Find where the given text appears and provide that cell's center as (X, Y) coordinate. 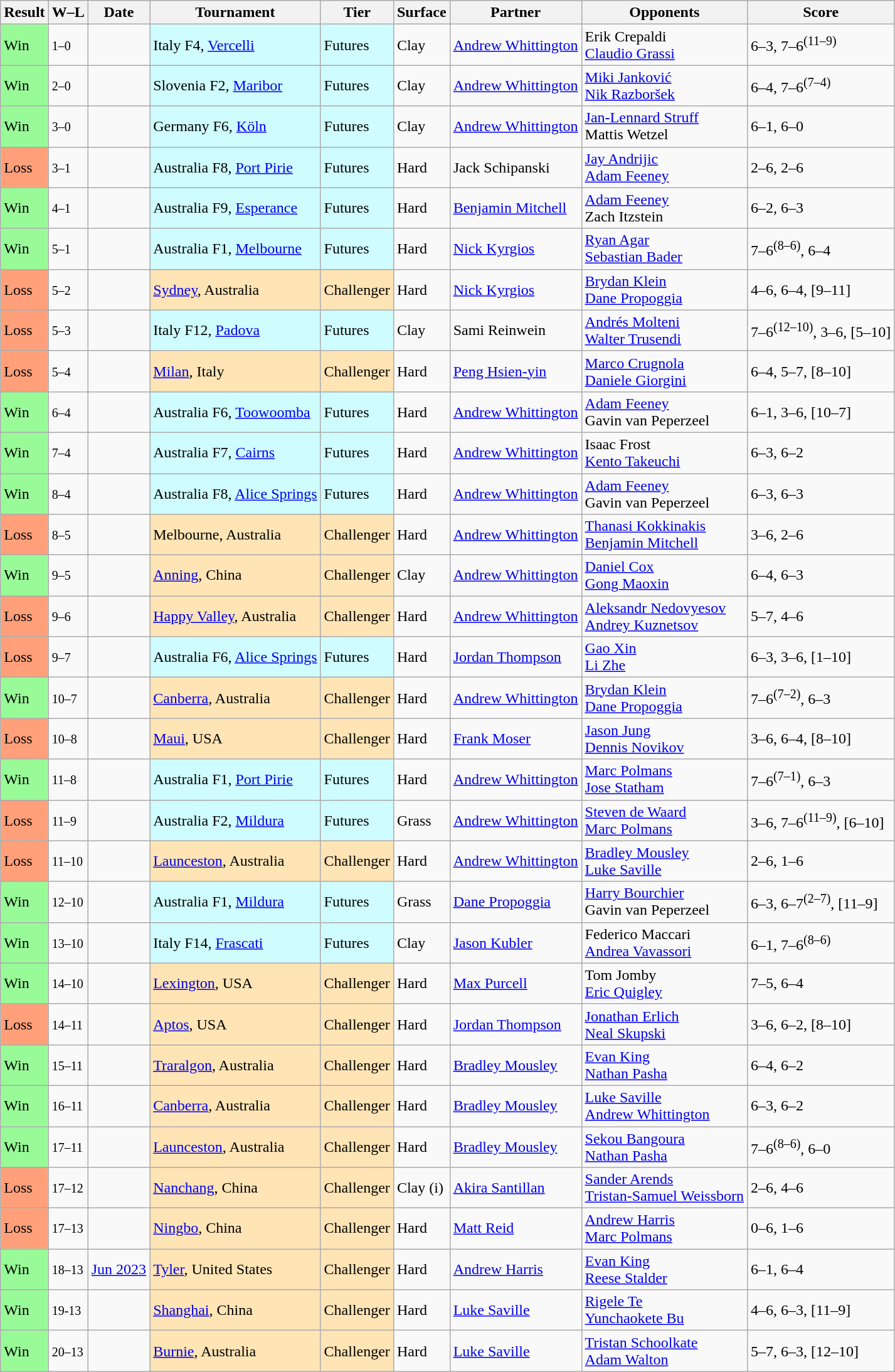
2–0 (68, 85)
6–1, 6–4 (821, 1270)
Germany F6, Köln (235, 127)
11–10 (68, 861)
19-13 (68, 1310)
Tom Jomby Eric Quigley (664, 984)
7–6(7–1), 6–3 (821, 779)
W–L (68, 13)
Benjamin Mitchell (516, 208)
11–9 (68, 821)
3–6, 6–4, [8–10] (821, 739)
Adam Feeney Zach Itzstein (664, 208)
14–10 (68, 984)
Opponents (664, 13)
Aptos, USA (235, 1024)
Slovenia F2, Maribor (235, 85)
Melbourne, Australia (235, 534)
8–5 (68, 534)
Andrés Molteni Walter Trusendi (664, 330)
7–5, 6–4 (821, 984)
Jun 2023 (119, 1270)
Isaac Frost Kento Takeuchi (664, 453)
6–3, 7–6(11–9) (821, 45)
Australia F1, Melbourne (235, 248)
Australia F1, Port Pirie (235, 779)
Australia F6, Alice Springs (235, 657)
7–6(12–10), 3–6, [5–10] (821, 330)
Sami Reinwein (516, 330)
Italy F4, Vercelli (235, 45)
17–11 (68, 1147)
5–7, 4–6 (821, 616)
Peng Hsien-yin (516, 371)
Burnie, Australia (235, 1351)
14–11 (68, 1024)
7–6(8–6), 6–4 (821, 248)
3–6, 7–6(11–9), [6–10] (821, 821)
17–12 (68, 1188)
Clay (i) (421, 1188)
Harry Bourchier Gavin van Peperzeel (664, 902)
0–6, 1–6 (821, 1228)
Partner (516, 13)
Nanchang, China (235, 1188)
5–7, 6–3, [12–10] (821, 1351)
2–6, 1–6 (821, 861)
Jan-Lennard Struff Mattis Wetzel (664, 127)
Result (24, 13)
Happy Valley, Australia (235, 616)
Date (119, 13)
Score (821, 13)
1–0 (68, 45)
Frank Moser (516, 739)
17–13 (68, 1228)
Tier (357, 13)
Australia F7, Cairns (235, 453)
Jay Andrijic Adam Feeney (664, 167)
Daniel Cox Gong Maoxin (664, 576)
Surface (421, 13)
Luke Saville Andrew Whittington (664, 1105)
7–6(7–2), 6–3 (821, 698)
Jonathan Erlich Neal Skupski (664, 1024)
2–6, 2–6 (821, 167)
Max Purcell (516, 984)
Lexington, USA (235, 984)
Milan, Italy (235, 371)
Rigele Te Yunchaokete Bu (664, 1310)
Maui, USA (235, 739)
Thanasi Kokkinakis Benjamin Mitchell (664, 534)
6–4, 7–6(7–4) (821, 85)
6–3, 6–3 (821, 493)
9–7 (68, 657)
3–0 (68, 127)
Italy F12, Padova (235, 330)
11–8 (68, 779)
Tristan Schoolkate Adam Walton (664, 1351)
Italy F14, Frascati (235, 942)
6–4, 6–2 (821, 1065)
8–4 (68, 493)
6–4 (68, 412)
Sekou Bangoura Nathan Pasha (664, 1147)
Bradley Mousley Luke Saville (664, 861)
Australia F2, Mildura (235, 821)
Federico Maccari Andrea Vavassori (664, 942)
Evan King Reese Stalder (664, 1270)
Marc Polmans Jose Statham (664, 779)
Marco Crugnola Daniele Giorgini (664, 371)
Dane Propoggia (516, 902)
6–4, 5–7, [8–10] (821, 371)
Anning, China (235, 576)
4–6, 6–3, [11–9] (821, 1310)
Ningbo, China (235, 1228)
3–6, 2–6 (821, 534)
5–2 (68, 290)
Shanghai, China (235, 1310)
Steven de Waard Marc Polmans (664, 821)
6–2, 6–3 (821, 208)
Gao Xin Li Zhe (664, 657)
Australia F8, Port Pirie (235, 167)
3–6, 6–2, [8–10] (821, 1024)
6–1, 6–0 (821, 127)
15–11 (68, 1065)
16–11 (68, 1105)
12–10 (68, 902)
Australia F8, Alice Springs (235, 493)
Erik Crepaldi Claudio Grassi (664, 45)
6–1, 7–6(8–6) (821, 942)
Jack Schipanski (516, 167)
Traralgon, Australia (235, 1065)
6–1, 3–6, [10–7] (821, 412)
10–8 (68, 739)
4–1 (68, 208)
Matt Reid (516, 1228)
9–6 (68, 616)
Akira Santillan (516, 1188)
Tyler, United States (235, 1270)
5–1 (68, 248)
Australia F1, Mildura (235, 902)
Jason Jung Dennis Novikov (664, 739)
7–6(8–6), 6–0 (821, 1147)
3–1 (68, 167)
Australia F6, Toowoomba (235, 412)
2–6, 4–6 (821, 1188)
9–5 (68, 576)
Sander Arends Tristan-Samuel Weissborn (664, 1188)
7–4 (68, 453)
Ryan Agar Sebastian Bader (664, 248)
Aleksandr Nedovyesov Andrey Kuznetsov (664, 616)
Andrew Harris Marc Polmans (664, 1228)
4–6, 6–4, [9–11] (821, 290)
18–13 (68, 1270)
Sydney, Australia (235, 290)
13–10 (68, 942)
Tournament (235, 13)
Miki Janković Nik Razboršek (664, 85)
5–4 (68, 371)
Australia F9, Esperance (235, 208)
6–3, 6–7(2–7), [11–9] (821, 902)
Andrew Harris (516, 1270)
5–3 (68, 330)
6–3, 3–6, [1–10] (821, 657)
Evan King Nathan Pasha (664, 1065)
10–7 (68, 698)
20–13 (68, 1351)
6–4, 6–3 (821, 576)
Jason Kubler (516, 942)
